Return [X, Y] of the center of cell containing provided text 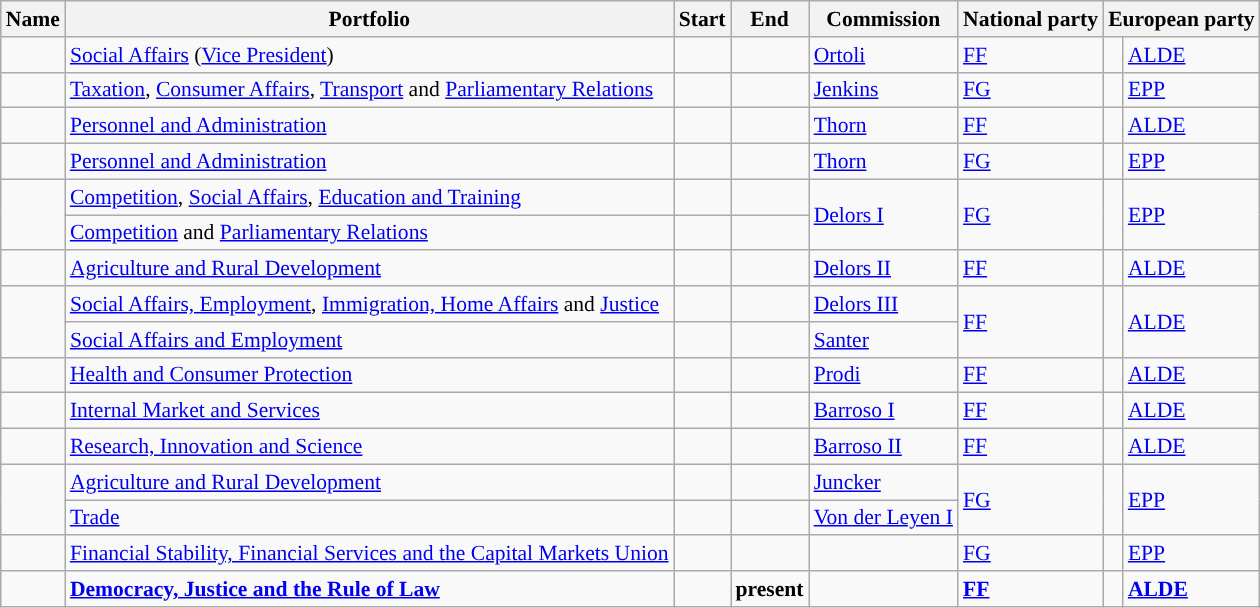
Ortoli [884, 55]
Prodi [884, 375]
Delors III [884, 304]
Start [702, 19]
Santer [884, 340]
Research, Innovation and Science [370, 447]
present [770, 589]
Barroso I [884, 411]
Trade [370, 518]
Barroso II [884, 447]
Competition, Social Affairs, Education and Training [370, 197]
National party [1030, 19]
Taxation, Consumer Affairs, Transport and Parliamentary Relations [370, 90]
Portfolio [370, 19]
European party [1182, 19]
End [770, 19]
Competition and Parliamentary Relations [370, 233]
Social Affairs, Employment, Immigration, Home Affairs and Justice [370, 304]
Delors I [884, 214]
Name [33, 19]
Social Affairs and Employment [370, 340]
Juncker [884, 482]
Internal Market and Services [370, 411]
Jenkins [884, 90]
Health and Consumer Protection [370, 375]
Financial Stability, Financial Services and the Capital Markets Union [370, 554]
Von der Leyen I [884, 518]
Social Affairs (Vice President) [370, 55]
Delors II [884, 269]
Democracy, Justice and the Rule of Law [370, 589]
Commission [884, 19]
